Find where the given text appears and provide that cell's center as (X, Y) coordinate. 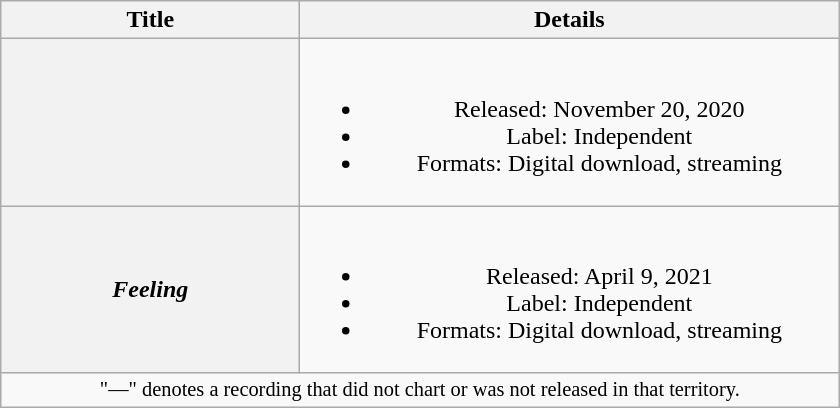
Feeling (150, 290)
"—" denotes a recording that did not chart or was not released in that territory. (420, 390)
Title (150, 20)
Released: April 9, 2021Label: IndependentFormats: Digital download, streaming (570, 290)
Details (570, 20)
Released: November 20, 2020Label: IndependentFormats: Digital download, streaming (570, 122)
